For the text-containing cell, return its midpoint in [x, y] coordinate format. 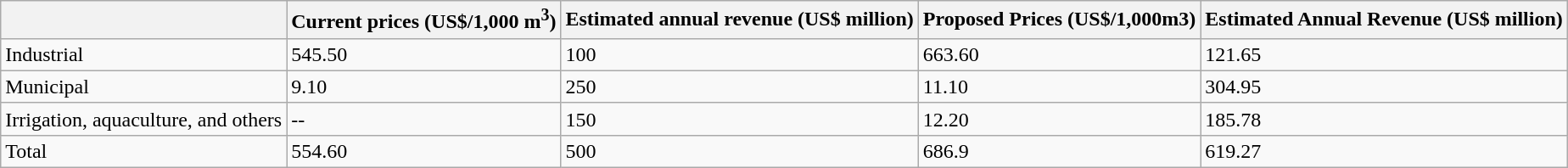
250 [740, 87]
554.60 [424, 151]
545.50 [424, 54]
185.78 [1384, 119]
Irrigation, aquaculture, and others [144, 119]
12.20 [1059, 119]
304.95 [1384, 87]
Estimated annual revenue (US$ million) [740, 20]
Estimated Annual Revenue (US$ million) [1384, 20]
Current prices (US$/1,000 m3) [424, 20]
500 [740, 151]
-- [424, 119]
Municipal [144, 87]
Proposed Prices (US$/1,000m3) [1059, 20]
Industrial [144, 54]
9.10 [424, 87]
619.27 [1384, 151]
121.65 [1384, 54]
100 [740, 54]
11.10 [1059, 87]
663.60 [1059, 54]
150 [740, 119]
686.9 [1059, 151]
Total [144, 151]
